From the cell containing the given text, extract its center point as [x, y] coordinate. 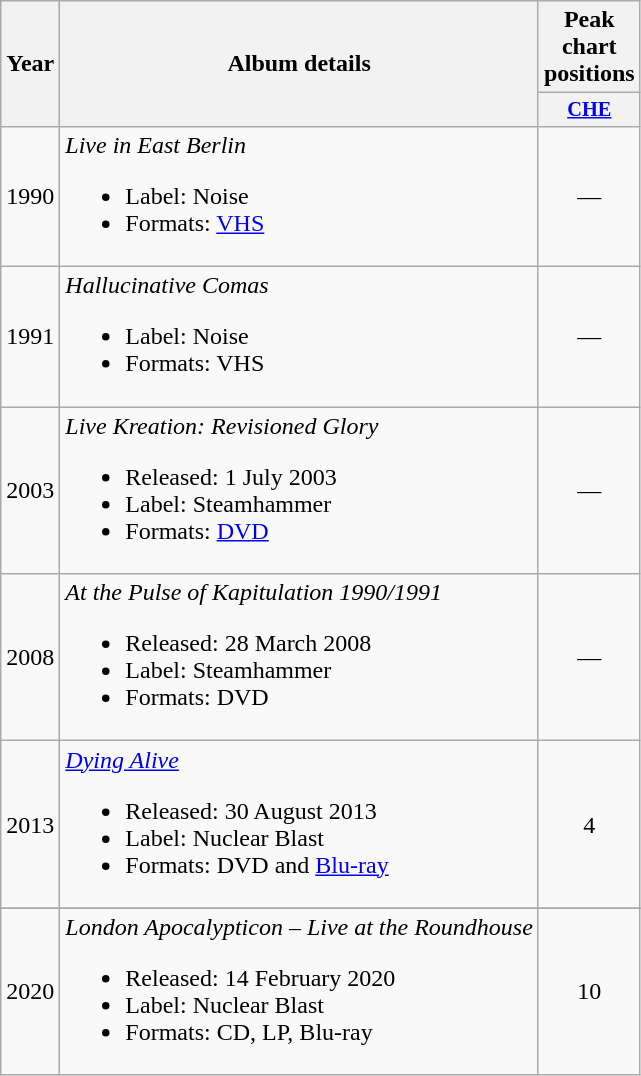
Hallucinative ComasLabel: NoiseFormats: VHS [300, 337]
2008 [30, 658]
2013 [30, 824]
1991 [30, 337]
Live Kreation: Revisioned GloryReleased: 1 July 2003Label: SteamhammerFormats: DVD [300, 490]
Year [30, 64]
1990 [30, 196]
Dying AliveReleased: 30 August 2013Label: Nuclear BlastFormats: DVD and Blu-ray [300, 824]
CHE [589, 110]
10 [589, 992]
2020 [30, 992]
Album details [300, 64]
2003 [30, 490]
London Apocalypticon – Live at the RoundhouseReleased: 14 February 2020Label: Nuclear BlastFormats: CD, LP, Blu-ray [300, 992]
Live in East BerlinLabel: NoiseFormats: VHS [300, 196]
At the Pulse of Kapitulation 1990/1991Released: 28 March 2008Label: SteamhammerFormats: DVD [300, 658]
Peak chart positions [589, 47]
4 [589, 824]
